Capture the cell that displays the provided text and extract its [x, y] central coordinate. 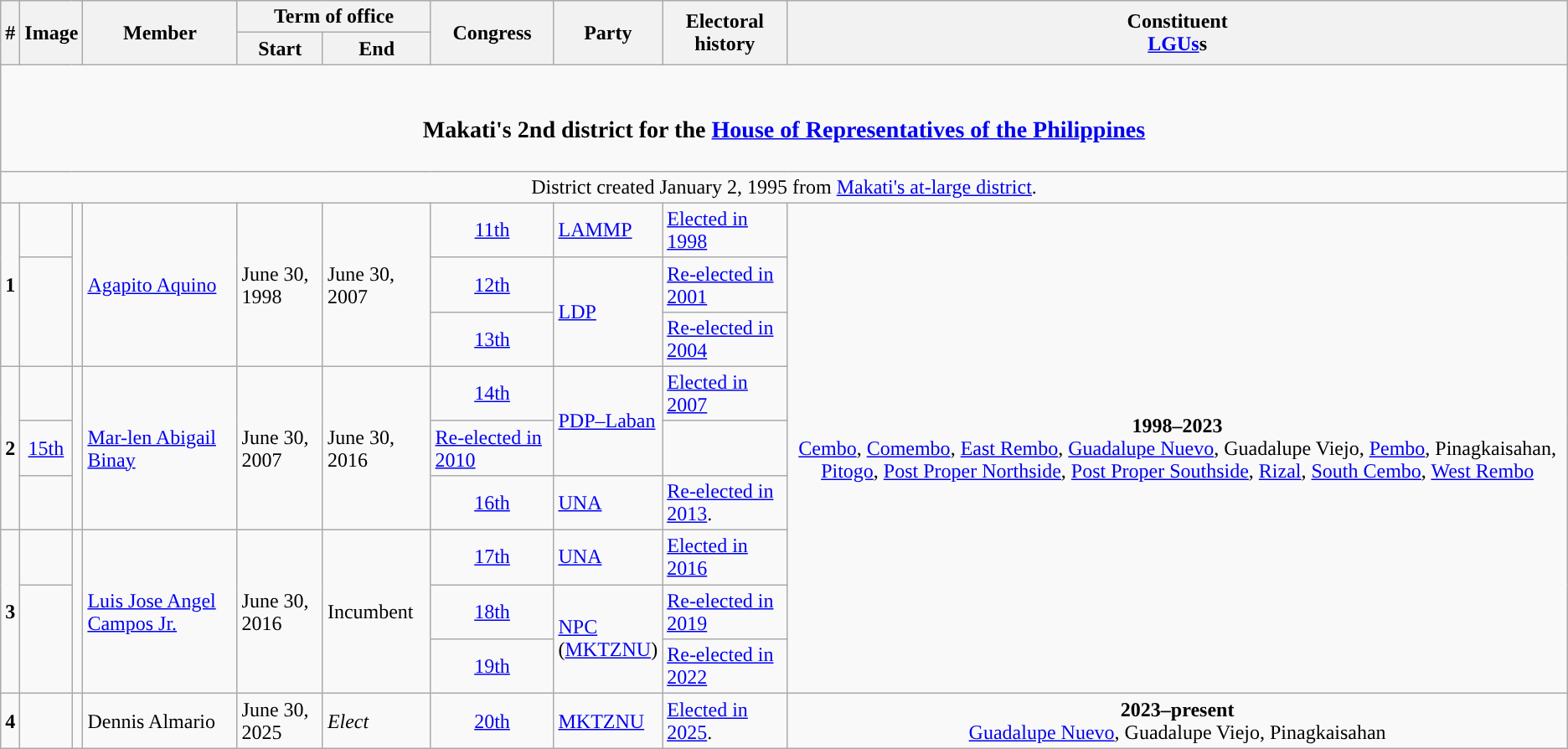
Congress [493, 33]
Mar-len Abigail Binay [160, 447]
June 30, 2025 [280, 721]
19th [493, 667]
Dennis Almario [160, 721]
14th [493, 394]
End [377, 49]
1 [10, 285]
ConstituentLGUss [1178, 33]
13th [493, 338]
District created January 2, 1995 from Makati's at-large district. [784, 187]
MKTZNU [608, 721]
18th [493, 612]
Elected in 2016 [725, 558]
Agapito Aquino [160, 285]
4 [10, 721]
Re-elected in 2001 [725, 285]
Elected in 2025. [725, 721]
Re-elected in 2019 [725, 612]
2023–presentGuadalupe Nuevo, Guadalupe Viejo, Pinagkaisahan [1178, 721]
12th [493, 285]
15th [46, 447]
Party [608, 33]
LAMMP [608, 230]
Re-elected in 2004 [725, 338]
3 [10, 612]
Image [52, 33]
Elected in 1998 [725, 230]
June 30, 1998 [280, 285]
Start [280, 49]
Luis Jose Angel Campos Jr. [160, 612]
Member [160, 33]
Re-elected in 2022 [725, 667]
11th [493, 230]
17th [493, 558]
Re-elected in 2013. [725, 503]
Incumbent [377, 612]
NPC(MKTZNU) [608, 639]
Term of office [333, 17]
16th [493, 503]
2 [10, 447]
PDP–Laban [608, 421]
# [10, 33]
Makati's 2nd district for the House of Representatives of the Philippines [784, 117]
Elected in 2007 [725, 394]
20th [493, 721]
LDP [608, 312]
Re-elected in 2010 [493, 447]
Electoral history [725, 33]
Elect [377, 721]
